Locate the cell with the specified text and output its [X, Y] center coordinate. 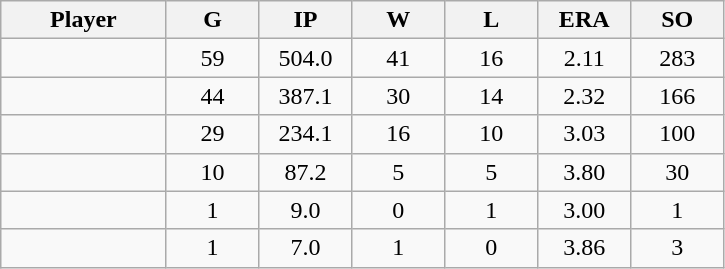
44 [212, 96]
387.1 [306, 96]
ERA [584, 20]
166 [678, 96]
7.0 [306, 248]
G [212, 20]
W [398, 20]
100 [678, 134]
3 [678, 248]
9.0 [306, 210]
2.11 [584, 58]
59 [212, 58]
29 [212, 134]
3.03 [584, 134]
L [492, 20]
3.86 [584, 248]
Player [84, 20]
14 [492, 96]
2.32 [584, 96]
3.80 [584, 172]
3.00 [584, 210]
234.1 [306, 134]
SO [678, 20]
87.2 [306, 172]
41 [398, 58]
IP [306, 20]
504.0 [306, 58]
283 [678, 58]
